From the cell containing the given text, extract its center point as [X, Y] coordinate. 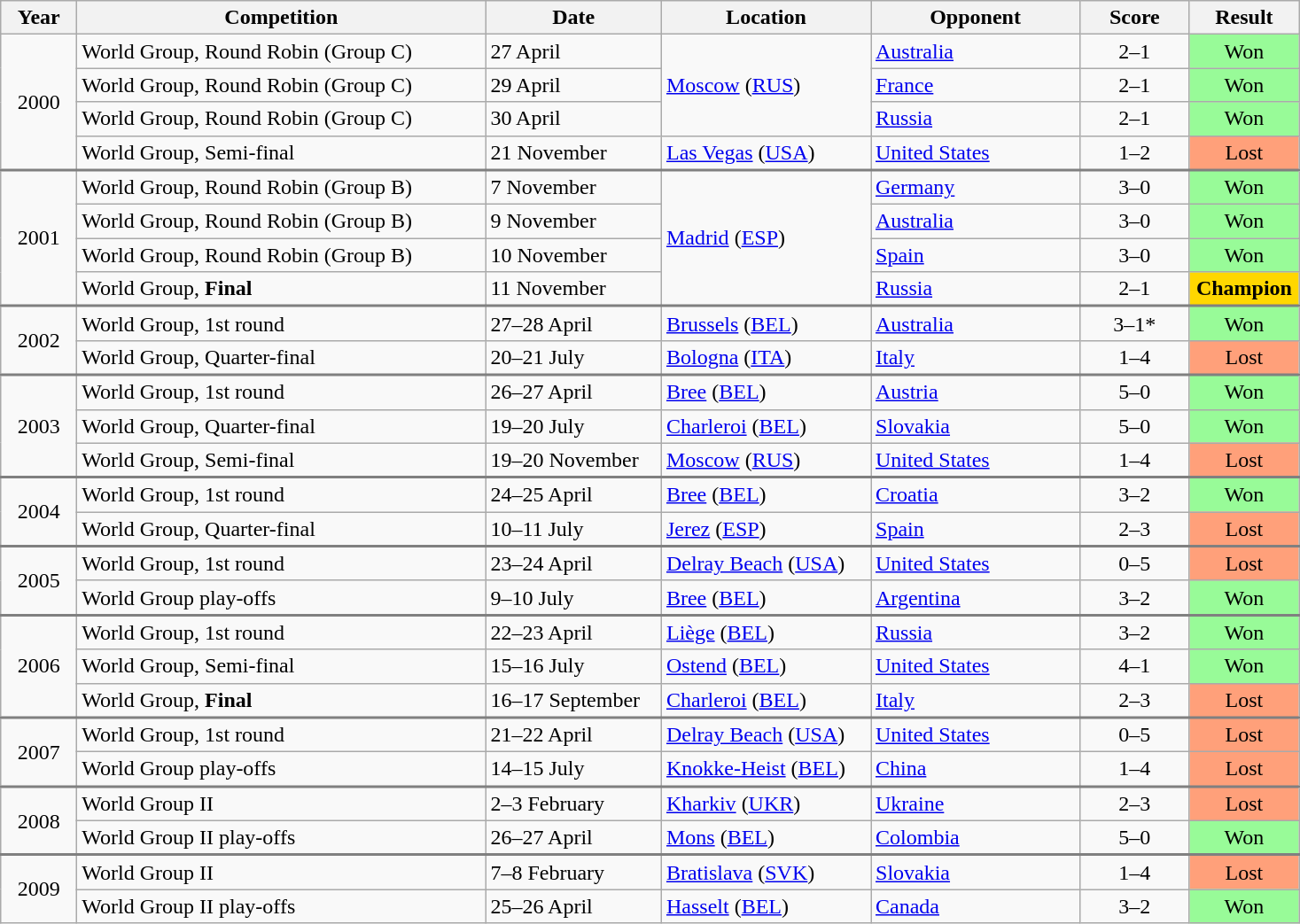
2–3 February [574, 803]
10–11 July [574, 530]
Canada [975, 906]
27–28 April [574, 324]
24–25 April [574, 494]
France [975, 85]
Kharkiv (UKR) [766, 803]
Ukraine [975, 803]
Ostend (BEL) [766, 666]
14–15 July [574, 769]
30 April [574, 119]
11 November [574, 289]
20–21 July [574, 358]
Knokke-Heist (BEL) [766, 769]
Location [766, 18]
2007 [39, 752]
2006 [39, 666]
29 April [574, 85]
2004 [39, 512]
Jerez (ESP) [766, 530]
22–23 April [574, 633]
21–22 April [574, 735]
19–20 July [574, 426]
19–20 November [574, 461]
7 November [574, 188]
21 November [574, 152]
16–17 September [574, 700]
Mons (BEL) [766, 838]
Austria [975, 392]
1–2 [1135, 152]
Hasselt (BEL) [766, 906]
Colombia [975, 838]
Argentina [975, 597]
Date [574, 18]
China [975, 769]
Result [1244, 18]
Brussels (BEL) [766, 324]
Score [1135, 18]
2001 [39, 238]
Las Vegas (USA) [766, 152]
Year [39, 18]
2002 [39, 341]
2005 [39, 580]
Opponent [975, 18]
9 November [574, 221]
3–1* [1135, 324]
Madrid (ESP) [766, 238]
Champion [1244, 289]
7–8 February [574, 872]
Competition [282, 18]
Liège (BEL) [766, 633]
9–10 July [574, 597]
Bologna (ITA) [766, 358]
10 November [574, 255]
27 April [574, 51]
4–1 [1135, 666]
23–24 April [574, 563]
Bratislava (SVK) [766, 872]
Croatia [975, 494]
2000 [39, 103]
Germany [975, 188]
15–16 July [574, 666]
2009 [39, 889]
2003 [39, 426]
2008 [39, 820]
25–26 April [574, 906]
